Scan for the cell matching the given text and deliver its [x, y] coordinate at center. 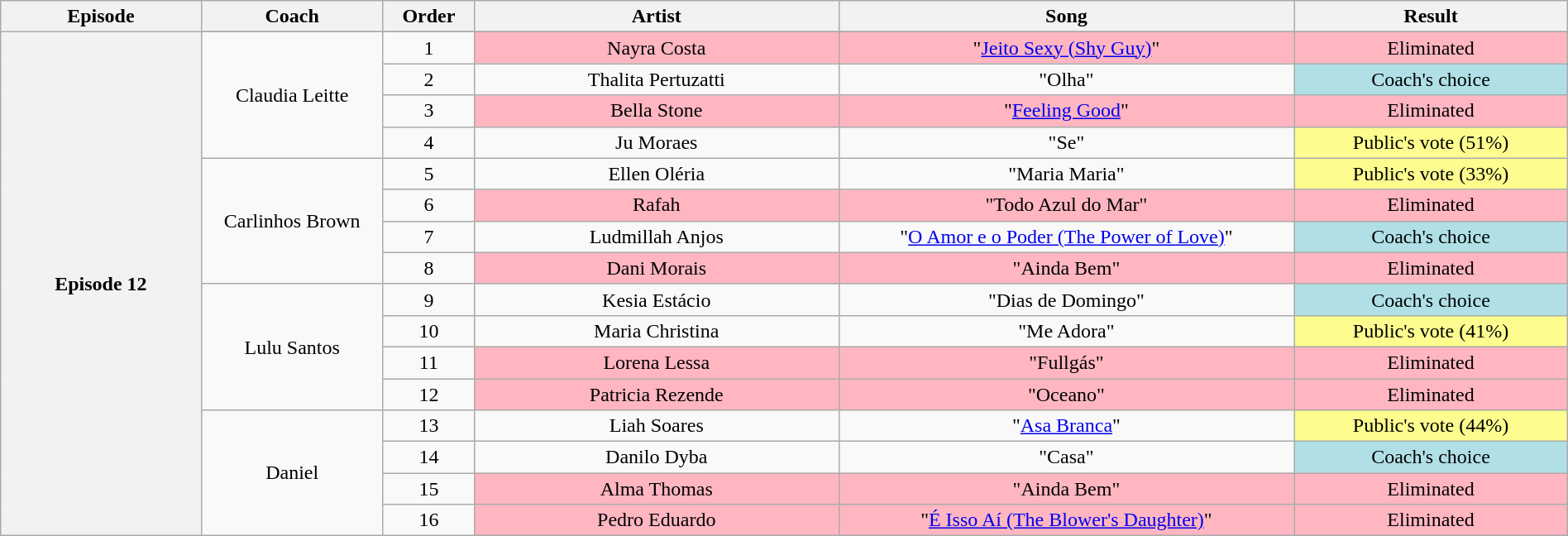
16 [428, 520]
10 [428, 331]
"Olha" [1067, 79]
Thalita Pertuzatti [657, 79]
Kesia Estácio [657, 299]
"O Amor e o Poder (The Power of Love)" [1067, 237]
"É Isso Aí (The Blower's Daughter)" [1067, 520]
"Todo Azul do Mar" [1067, 205]
Coach [292, 17]
Order [428, 17]
1 [428, 48]
Maria Christina [657, 331]
Episode 12 [101, 285]
7 [428, 237]
Bella Stone [657, 111]
"Maria Maria" [1067, 174]
Liah Soares [657, 426]
Pedro Eduardo [657, 520]
Daniel [292, 473]
Lorena Lessa [657, 362]
Dani Morais [657, 268]
Alma Thomas [657, 489]
"Casa" [1067, 457]
Nayra Costa [657, 48]
2 [428, 79]
Ludmillah Anjos [657, 237]
4 [428, 142]
"Se" [1067, 142]
"Dias de Domingo" [1067, 299]
Public's vote (51%) [1431, 142]
"Jeito Sexy (Shy Guy)" [1067, 48]
Ellen Oléria [657, 174]
Ju Moraes [657, 142]
9 [428, 299]
Patricia Rezende [657, 395]
15 [428, 489]
"Fullgás" [1067, 362]
Public's vote (33%) [1431, 174]
Carlinhos Brown [292, 221]
Public's vote (44%) [1431, 426]
12 [428, 395]
Rafah [657, 205]
"Asa Branca" [1067, 426]
"Me Adora" [1067, 331]
Lulu Santos [292, 347]
Episode [101, 17]
14 [428, 457]
11 [428, 362]
"Feeling Good" [1067, 111]
"Oceano" [1067, 395]
Result [1431, 17]
13 [428, 426]
8 [428, 268]
5 [428, 174]
3 [428, 111]
Claudia Leitte [292, 95]
6 [428, 205]
Public's vote (41%) [1431, 331]
Song [1067, 17]
Artist [657, 17]
Danilo Dyba [657, 457]
